Identify which cell holds the provided text, then report its (x, y) central coordinate. 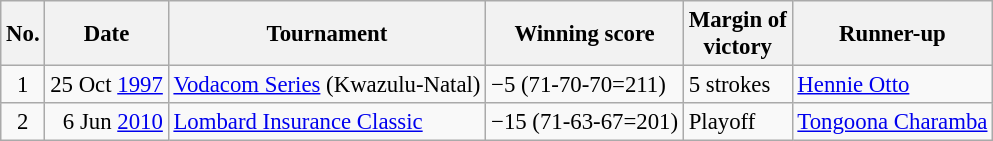
Margin ofvictory (738, 34)
2 (23, 122)
Tournament (327, 34)
−5 (71-70-70=211) (585, 85)
Winning score (585, 34)
Date (106, 34)
25 Oct 1997 (106, 85)
Hennie Otto (892, 85)
1 (23, 85)
Lombard Insurance Classic (327, 122)
6 Jun 2010 (106, 122)
Playoff (738, 122)
Vodacom Series (Kwazulu-Natal) (327, 85)
No. (23, 34)
5 strokes (738, 85)
Runner-up (892, 34)
Tongoona Charamba (892, 122)
−15 (71-63-67=201) (585, 122)
